Extract the (x, y) coordinate from the center of the cell holding the provided text.  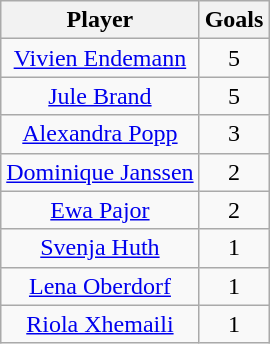
Vivien Endemann (100, 58)
Riola Xhemaili (100, 324)
Lena Oberdorf (100, 286)
Player (100, 20)
Goals (234, 20)
3 (234, 134)
Svenja Huth (100, 248)
Dominique Janssen (100, 172)
Ewa Pajor (100, 210)
Jule Brand (100, 96)
Alexandra Popp (100, 134)
